Identify which cell holds the provided text, then report its [X, Y] central coordinate. 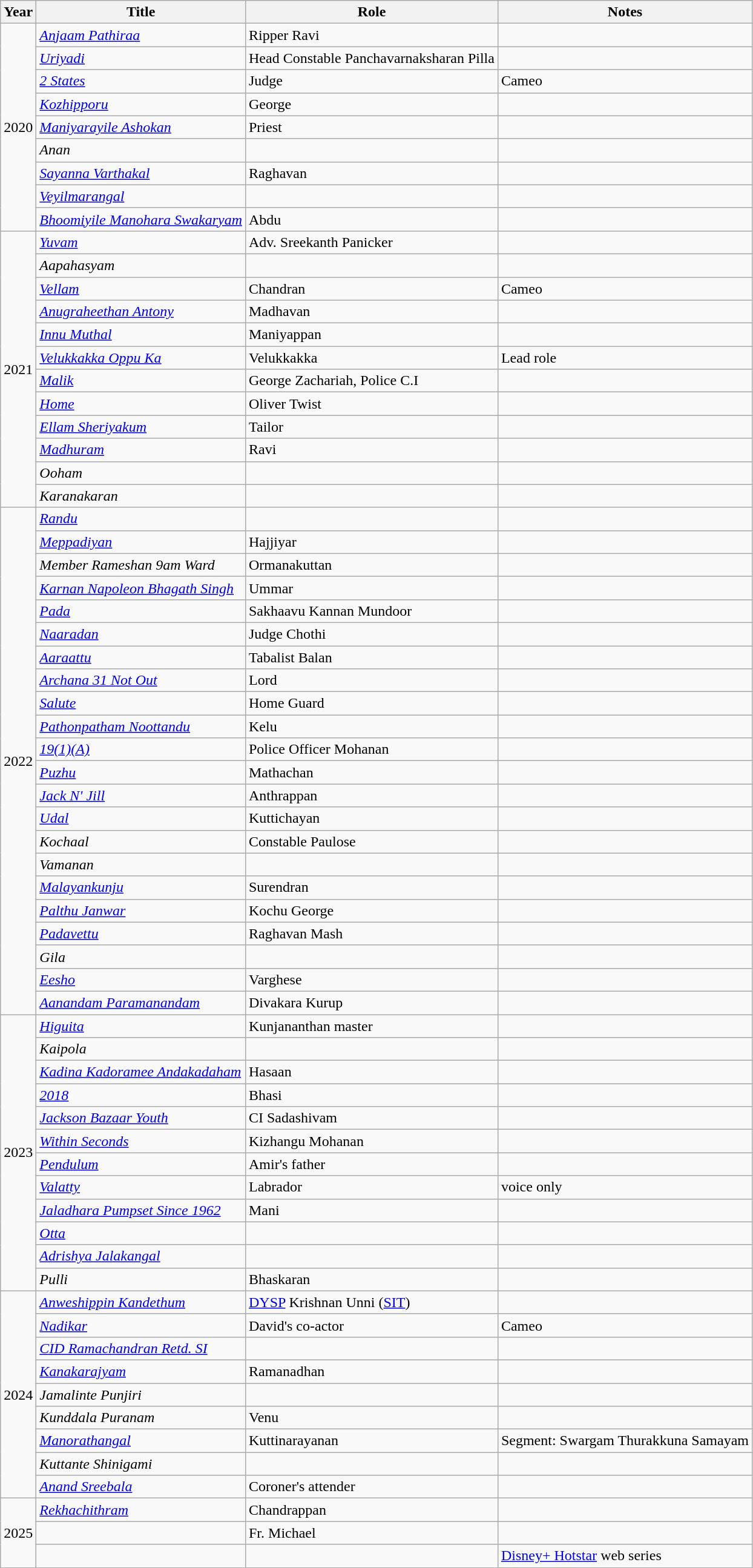
Eesho [141, 980]
Amir's father [372, 1164]
Chandran [372, 289]
Kuttinarayanan [372, 1441]
Labrador [372, 1187]
Lead role [625, 358]
Home [141, 404]
Pulli [141, 1279]
Veyilmarangal [141, 196]
Lord [372, 680]
Naaradan [141, 634]
Head Constable Panchavarnaksharan Pilla [372, 58]
Yuvam [141, 242]
Malayankunju [141, 888]
Pada [141, 611]
Coroner's attender [372, 1487]
Archana 31 Not Out [141, 680]
Kochu George [372, 911]
Disney+ Hotstar web series [625, 1556]
Judge [372, 81]
Anand Sreebala [141, 1487]
Kuttante Shinigami [141, 1464]
Kuttichayan [372, 819]
George Zachariah, Police C.I [372, 381]
Meppadiyan [141, 542]
Maniyarayile Ashokan [141, 127]
Notes [625, 12]
Salute [141, 703]
Kunddala Puranam [141, 1418]
Anthrappan [372, 796]
Anweshippin Kandethum [141, 1302]
Venu [372, 1418]
2024 [18, 1395]
Surendran [372, 888]
Judge Chothi [372, 634]
Aapahasyam [141, 265]
Madhuram [141, 450]
Pathonpatham Noottandu [141, 726]
Ummar [372, 588]
Mathachan [372, 772]
Hasaan [372, 1072]
Innu Muthal [141, 335]
Kizhangu Mohanan [372, 1141]
Vellam [141, 289]
Varghese [372, 980]
2020 [18, 127]
Abdu [372, 219]
Bhoomiyile Manohara Swakaryam [141, 219]
Divakara Kurup [372, 1003]
Velukkakka Oppu Ka [141, 358]
CI Sadashivam [372, 1118]
Ravi [372, 450]
Pendulum [141, 1164]
Jack N' Jill [141, 796]
19(1)(A) [141, 749]
Police Officer Mohanan [372, 749]
Kochaal [141, 842]
Tailor [372, 427]
Kadina Kadoramee Andakadaham [141, 1072]
Mani [372, 1210]
DYSP Krishnan Unni (SIT) [372, 1302]
Randu [141, 519]
Karnan Napoleon Bhagath Singh [141, 588]
Padavettu [141, 934]
Vamanan [141, 865]
Rekhachithram [141, 1510]
Raghavan Mash [372, 934]
Malik [141, 381]
Member Rameshan 9am Ward [141, 565]
Velukkakka [372, 358]
CID Ramachandran Retd. SI [141, 1348]
2022 [18, 760]
Tabalist Balan [372, 657]
Jamalinte Punjiri [141, 1394]
Palthu Janwar [141, 911]
Ooham [141, 473]
Uriyadi [141, 58]
Gila [141, 957]
Ripper Ravi [372, 35]
Anjaam Pathiraa [141, 35]
Higuita [141, 1026]
voice only [625, 1187]
Bhaskaran [372, 1279]
George [372, 104]
Adv. Sreekanth Panicker [372, 242]
Hajjiyar [372, 542]
Aaraattu [141, 657]
Chandrappan [372, 1510]
Nadikar [141, 1325]
Karanakaran [141, 496]
Kanakarajyam [141, 1371]
Kelu [372, 726]
2018 [141, 1095]
Sayanna Varthakal [141, 173]
Oliver Twist [372, 404]
Constable Paulose [372, 842]
Role [372, 12]
Ormanakuttan [372, 565]
David's co-actor [372, 1325]
Maniyappan [372, 335]
Otta [141, 1233]
Jackson Bazaar Youth [141, 1118]
Madhavan [372, 312]
Ramanadhan [372, 1371]
Fr. Michael [372, 1533]
2 States [141, 81]
Manorathangal [141, 1441]
Anan [141, 150]
Aanandam Paramanandam [141, 1003]
2021 [18, 369]
Bhasi [372, 1095]
2023 [18, 1153]
Raghavan [372, 173]
Ellam Sheriyakum [141, 427]
Priest [372, 127]
Sakhaavu Kannan Mundoor [372, 611]
Kunjananthan master [372, 1026]
Jaladhara Pumpset Since 1962 [141, 1210]
Title [141, 12]
2025 [18, 1533]
Kaipola [141, 1049]
Segment: Swargam Thurakkuna Samayam [625, 1441]
Within Seconds [141, 1141]
Kozhipporu [141, 104]
Year [18, 12]
Puzhu [141, 772]
Valatty [141, 1187]
Adrishya Jalakangal [141, 1256]
Anugraheethan Antony [141, 312]
Home Guard [372, 703]
Udal [141, 819]
